Return the [X, Y] coordinate for the center point of the cell that contains the specified text.  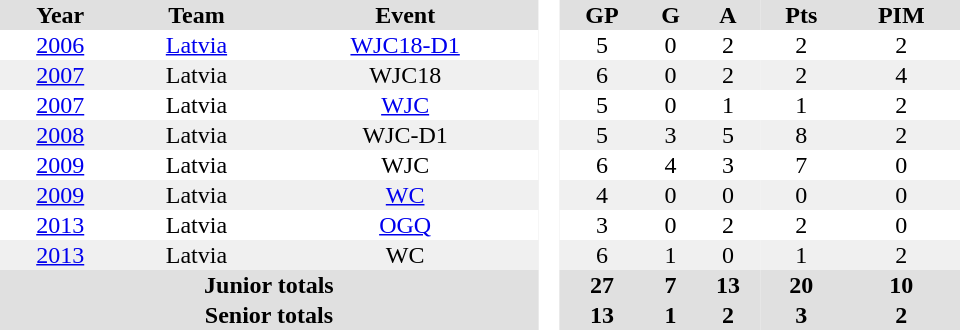
A [728, 15]
20 [802, 285]
27 [602, 285]
PIM [902, 15]
G [670, 15]
GP [602, 15]
Junior totals [269, 285]
10 [902, 285]
WJC-D1 [404, 135]
Event [404, 15]
2008 [60, 135]
WJC18 [404, 75]
Year [60, 15]
Team [196, 15]
2006 [60, 45]
8 [802, 135]
Pts [802, 15]
Senior totals [269, 315]
OGQ [404, 225]
WJC18-D1 [404, 45]
